Capture the cell that displays the provided text and extract its [x, y] central coordinate. 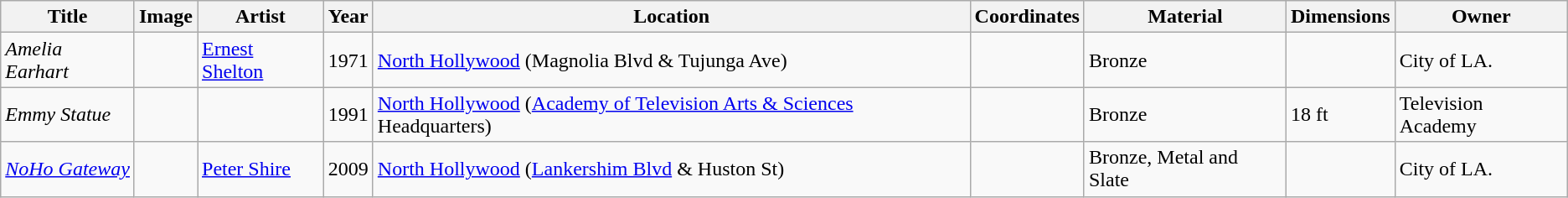
Owner [1481, 17]
Amelia Earhart [68, 60]
Material [1184, 17]
Image [166, 17]
1971 [348, 60]
2009 [348, 169]
Ernest Shelton [261, 60]
Emmy Statue [68, 114]
1991 [348, 114]
Peter Shire [261, 169]
Dimensions [1340, 17]
Location [672, 17]
Artist [261, 17]
North Hollywood (Magnolia Blvd & Tujunga Ave) [672, 60]
Television Academy [1481, 114]
Title [68, 17]
Year [348, 17]
Coordinates [1027, 17]
18 ft [1340, 114]
North Hollywood (Lankershim Blvd & Huston St) [672, 169]
Bronze, Metal and Slate [1184, 169]
NoHo Gateway [68, 169]
North Hollywood (Academy of Television Arts & Sciences Headquarters) [672, 114]
